For the text-containing cell, return its midpoint in [x, y] coordinate format. 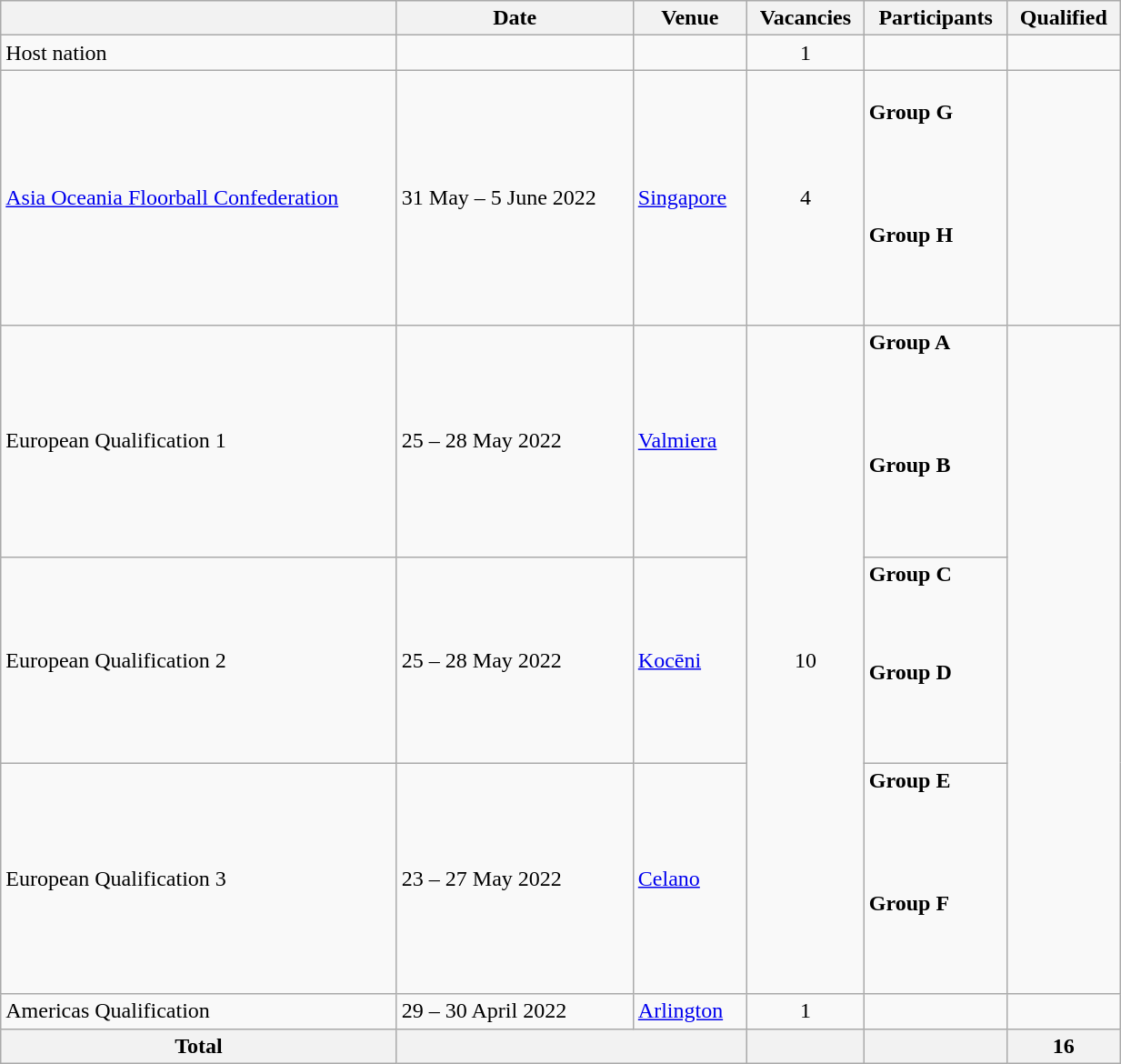
Americas Qualification [199, 1011]
Qualified [1064, 18]
Celano [689, 878]
Asia Oceania Floorball Confederation [199, 198]
Participants [936, 18]
European Qualification 1 [199, 441]
Valmiera [689, 441]
Group AGroup B [936, 441]
Venue [689, 18]
Arlington [689, 1011]
29 – 30 April 2022 [515, 1011]
Vacancies [806, 18]
Host nation [199, 53]
16 [1064, 1046]
Total [199, 1046]
10 [806, 660]
Group CGroup D [936, 660]
31 May – 5 June 2022 [515, 198]
European Qualification 3 [199, 878]
Group GGroup H [936, 198]
23 – 27 May 2022 [515, 878]
Group EGroup F [936, 878]
Kocēni [689, 660]
Date [515, 18]
Singapore [689, 198]
European Qualification 2 [199, 660]
4 [806, 198]
